Return (x, y) of the center of cell containing provided text 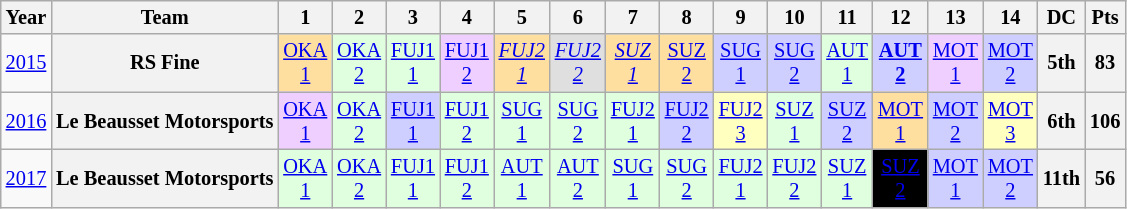
2017 (26, 178)
2 (359, 17)
14 (1010, 17)
6 (578, 17)
56 (1105, 178)
1 (305, 17)
5 (522, 17)
8 (687, 17)
10 (794, 17)
Pts (1105, 17)
11 (847, 17)
2016 (26, 121)
13 (956, 17)
11th (1062, 178)
5th (1062, 63)
Team (164, 17)
4 (467, 17)
6th (1062, 121)
106 (1105, 121)
9 (741, 17)
3 (413, 17)
MOT3 (1010, 121)
FUJ23 (741, 121)
83 (1105, 63)
Year (26, 17)
DC (1062, 17)
12 (900, 17)
2015 (26, 63)
RS Fine (164, 63)
7 (633, 17)
